Determine the [X, Y] coordinate at the center of the cell enclosing the given text.  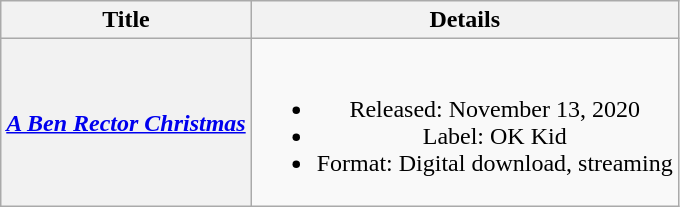
Title [126, 20]
Details [464, 20]
A Ben Rector Christmas [126, 122]
Released: November 13, 2020Label: OK KidFormat: Digital download, streaming [464, 122]
